From the cell containing the given text, extract its center point as [x, y] coordinate. 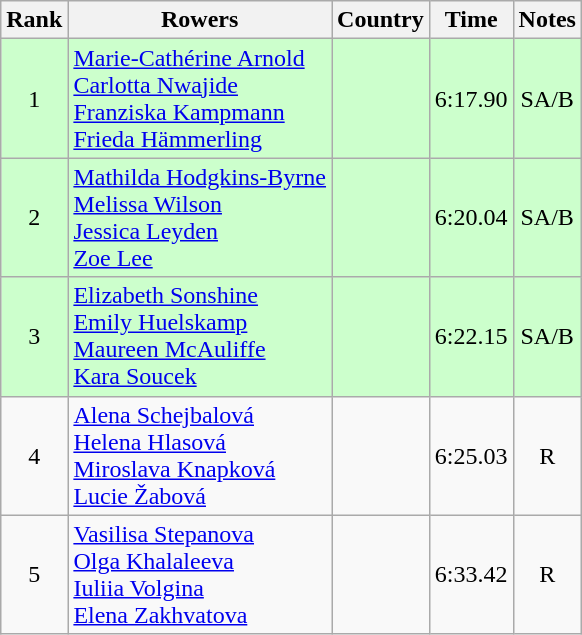
Marie-Cathérine ArnoldCarlotta NwajideFranziska KampmannFrieda Hämmerling [200, 98]
6:33.42 [471, 574]
3 [34, 336]
1 [34, 98]
6:22.15 [471, 336]
Mathilda Hodgkins-ByrneMelissa WilsonJessica LeydenZoe Lee [200, 218]
Notes [547, 20]
Vasilisa StepanovaOlga KhalaleevaIuliia VolginaElena Zakhvatova [200, 574]
Time [471, 20]
Alena SchejbalováHelena HlasováMiroslava KnapkováLucie Žabová [200, 456]
6:17.90 [471, 98]
6:20.04 [471, 218]
6:25.03 [471, 456]
Elizabeth SonshineEmily HuelskampMaureen McAuliffeKara Soucek [200, 336]
Rank [34, 20]
5 [34, 574]
4 [34, 456]
Rowers [200, 20]
Country [381, 20]
2 [34, 218]
